Output the (X, Y) coordinate of the center of the cell containing the given text.  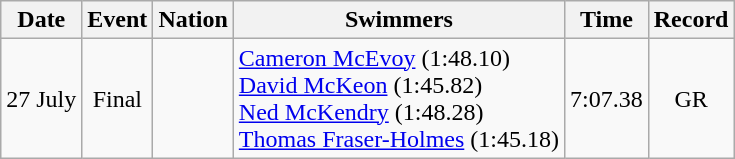
Nation (193, 20)
Record (691, 20)
Date (42, 20)
Final (118, 98)
7:07.38 (606, 98)
Swimmers (398, 20)
Time (606, 20)
GR (691, 98)
27 July (42, 98)
Event (118, 20)
Cameron McEvoy (1:48.10)David McKeon (1:45.82)Ned McKendry (1:48.28)Thomas Fraser-Holmes (1:45.18) (398, 98)
